Determine the (x, y) coordinate at the center of the cell enclosing the given text.  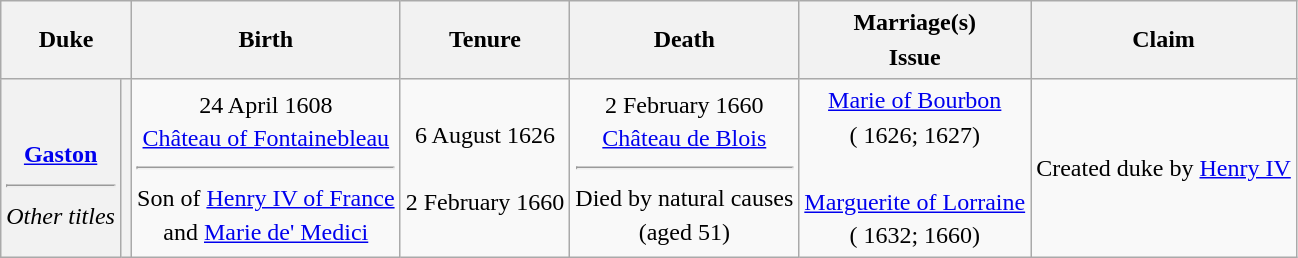
Marriage(s)Issue (915, 40)
GastonOther titles (61, 168)
24 April 1608Château of FontainebleauSon of Henry IV of Franceand Marie de' Medici (266, 168)
2 February 1660Château de BloisDied by natural causes(aged 51) (684, 168)
Claim (1164, 40)
Marie of Bourbon( 1626; 1627) Marguerite of Lorraine( 1632; 1660) (915, 168)
Duke (66, 40)
Birth (266, 40)
Death (684, 40)
Tenure (485, 40)
6 August 16262 February 1660 (485, 168)
Created duke by Henry IV (1164, 168)
